Extract the [X, Y] coordinate from the center of the cell holding the provided text.  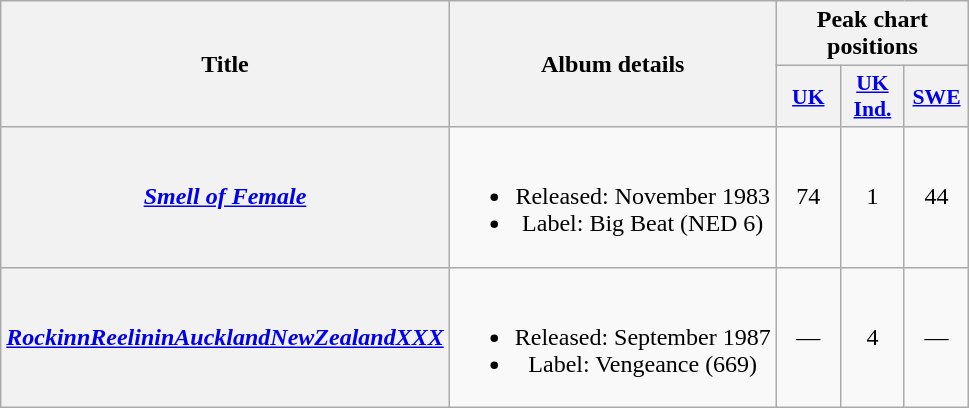
SWE [936, 96]
1 [872, 197]
Peak chart positions [872, 34]
Title [225, 64]
Smell of Female [225, 197]
74 [808, 197]
RockinnReelininAucklandNewZealandXXX [225, 337]
4 [872, 337]
UKInd. [872, 96]
Released: September 1987Label: Vengeance (669) [612, 337]
Released: November 1983Label: Big Beat (NED 6) [612, 197]
44 [936, 197]
Album details [612, 64]
UK [808, 96]
